Scan for the cell matching the given text and deliver its (x, y) coordinate at center. 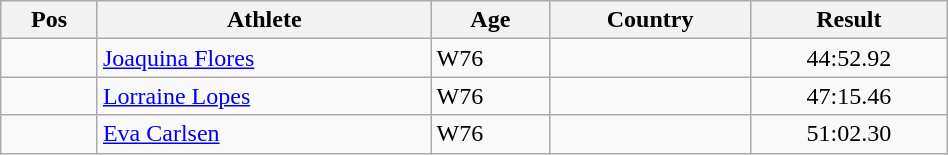
Joaquina Flores (264, 58)
Eva Carlsen (264, 134)
Country (650, 20)
Pos (50, 20)
44:52.92 (848, 58)
Athlete (264, 20)
47:15.46 (848, 96)
Lorraine Lopes (264, 96)
Age (490, 20)
Result (848, 20)
51:02.30 (848, 134)
